Return (X, Y) of the center of cell containing provided text 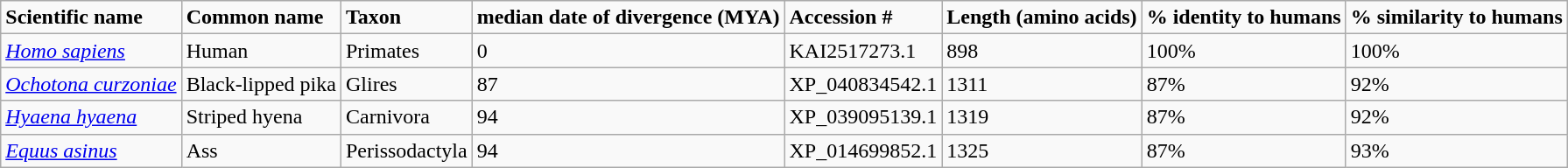
0 (629, 51)
1311 (1042, 84)
Black-lipped pika (261, 84)
XP_039095139.1 (863, 117)
87 (629, 84)
XP_040834542.1 (863, 84)
% similarity to humans (1457, 17)
1319 (1042, 117)
Homo sapiens (91, 51)
Ochotona curzoniae (91, 84)
Length (amino acids) (1042, 17)
898 (1042, 51)
Ass (261, 150)
1325 (1042, 150)
% identity to humans (1243, 17)
93% (1457, 150)
Hyaena hyaena (91, 117)
Glires (406, 84)
KAI2517273.1 (863, 51)
Equus asinus (91, 150)
Striped hyena (261, 117)
Common name (261, 17)
median date of divergence (MYA) (629, 17)
Scientific name (91, 17)
Carnivora (406, 117)
Human (261, 51)
Taxon (406, 17)
XP_014699852.1 (863, 150)
Accession # (863, 17)
Perissodactyla (406, 150)
Primates (406, 51)
